From the cell containing the given text, extract its center point as (X, Y) coordinate. 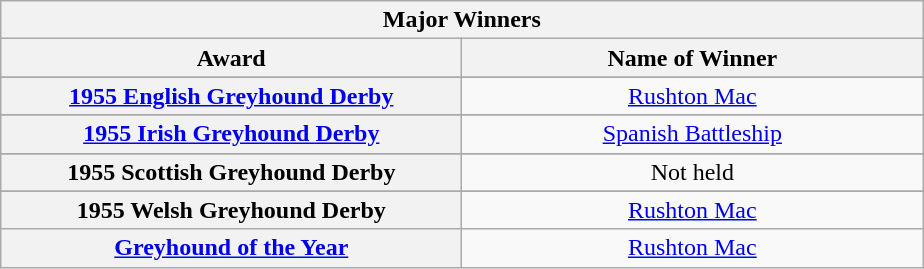
Award (232, 58)
Greyhound of the Year (232, 248)
Spanish Battleship (692, 134)
Name of Winner (692, 58)
Major Winners (462, 20)
1955 Irish Greyhound Derby (232, 134)
1955 Scottish Greyhound Derby (232, 172)
1955 Welsh Greyhound Derby (232, 210)
Not held (692, 172)
1955 English Greyhound Derby (232, 96)
